For the text-containing cell, return its midpoint in (X, Y) coordinate format. 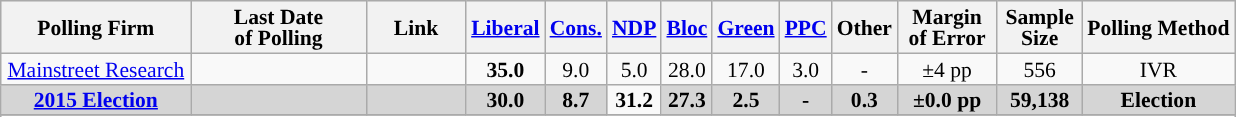
NDP (634, 27)
8.7 (576, 100)
2015 Election (96, 100)
28.0 (686, 68)
31.2 (634, 100)
Green (746, 27)
30.0 (505, 100)
59,138 (1040, 100)
3.0 (806, 68)
Marginof Error (947, 27)
Liberal (505, 27)
Last Dateof Polling (278, 27)
5.0 (634, 68)
SampleSize (1040, 27)
9.0 (576, 68)
Mainstreet Research (96, 68)
Bloc (686, 27)
Link (416, 27)
Cons. (576, 27)
27.3 (686, 100)
±0.0 pp (947, 100)
Polling Method (1158, 27)
Election (1158, 100)
Other (864, 27)
0.3 (864, 100)
±4 pp (947, 68)
PPC (806, 27)
556 (1040, 68)
2.5 (746, 100)
Polling Firm (96, 27)
17.0 (746, 68)
35.0 (505, 68)
IVR (1158, 68)
